For the text-containing cell, return its midpoint in [x, y] coordinate format. 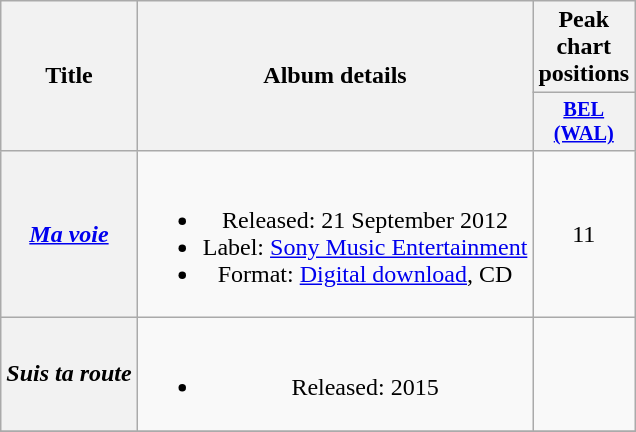
Suis ta route [69, 374]
BEL(WAL) [584, 122]
Peak chart positions [584, 47]
Ma voie [69, 234]
11 [584, 234]
Released: 21 September 2012Label: Sony Music EntertainmentFormat: Digital download, CD [335, 234]
Title [69, 76]
Album details [335, 76]
Released: 2015 [335, 374]
